Return (X, Y) of the center of cell containing provided text 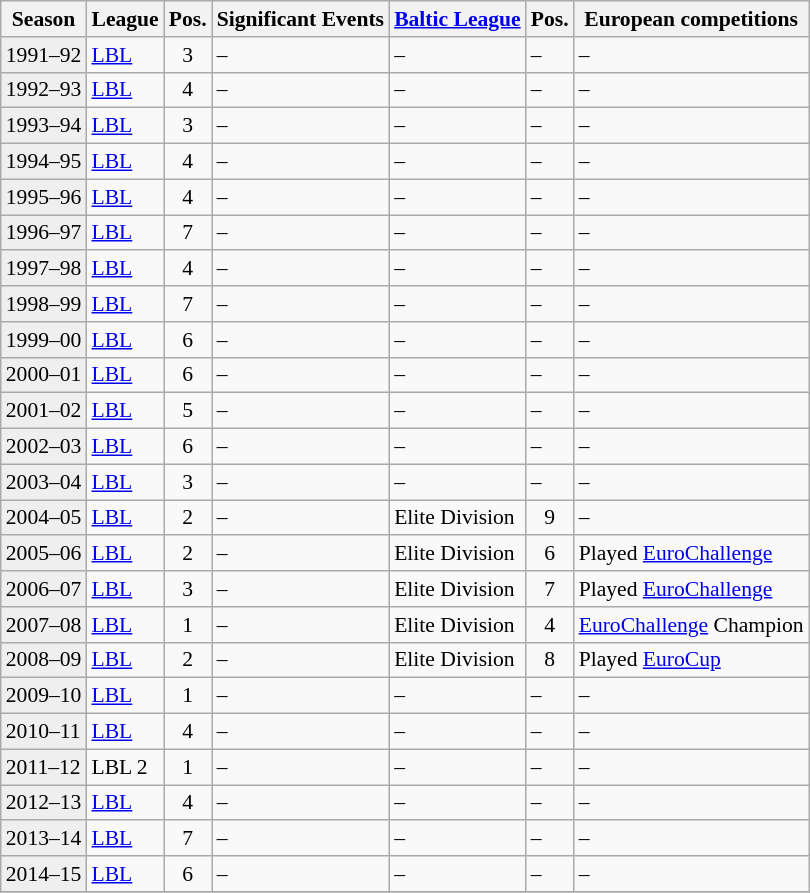
5 (188, 411)
2010–11 (44, 732)
2000–01 (44, 375)
2013–14 (44, 839)
1999–00 (44, 340)
1993–94 (44, 126)
2002–03 (44, 447)
2011–12 (44, 767)
2014–15 (44, 874)
1996–97 (44, 233)
LBL 2 (124, 767)
2012–13 (44, 803)
1994–95 (44, 162)
2001–02 (44, 411)
2006–07 (44, 589)
Significant Events (300, 19)
1992–93 (44, 90)
1995–96 (44, 197)
Baltic League (458, 19)
Season (44, 19)
Played EuroCup (692, 660)
European competitions (692, 19)
1997–98 (44, 269)
2008–09 (44, 660)
2003–04 (44, 482)
2007–08 (44, 625)
2009–10 (44, 696)
1991–92 (44, 55)
2004–05 (44, 518)
EuroChallenge Champion (692, 625)
2005–06 (44, 554)
1998–99 (44, 304)
League (124, 19)
9 (550, 518)
8 (550, 660)
